For the text-containing cell, return its midpoint in (x, y) coordinate format. 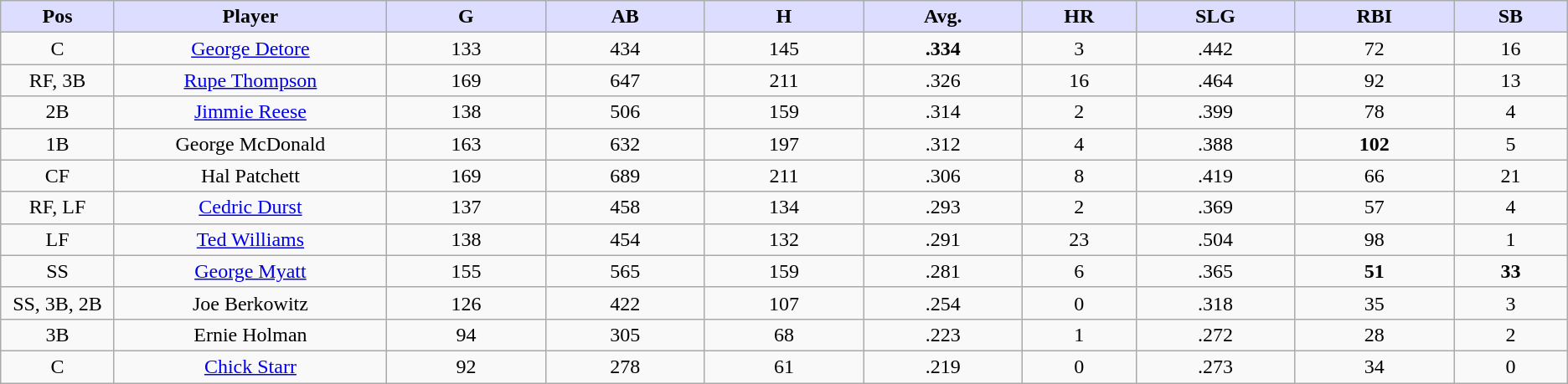
George McDonald (250, 144)
98 (1375, 239)
SS (58, 271)
126 (467, 303)
SS, 3B, 2B (58, 303)
51 (1375, 271)
278 (625, 366)
Rupe Thompson (250, 80)
68 (784, 335)
CF (58, 176)
Avg. (943, 17)
RBI (1375, 17)
647 (625, 80)
.399 (1215, 112)
.306 (943, 176)
.365 (1215, 271)
689 (625, 176)
Player (250, 17)
13 (1511, 80)
.273 (1215, 366)
.318 (1215, 303)
.272 (1215, 335)
137 (467, 207)
163 (467, 144)
.326 (943, 80)
632 (625, 144)
66 (1375, 176)
.219 (943, 366)
.291 (943, 239)
57 (1375, 207)
28 (1375, 335)
Jimmie Reese (250, 112)
.312 (943, 144)
.442 (1215, 49)
.369 (1215, 207)
H (784, 17)
HR (1080, 17)
.464 (1215, 80)
34 (1375, 366)
.504 (1215, 239)
6 (1080, 271)
145 (784, 49)
RF, LF (58, 207)
Hal Patchett (250, 176)
.419 (1215, 176)
454 (625, 239)
.223 (943, 335)
35 (1375, 303)
132 (784, 239)
3B (58, 335)
Pos (58, 17)
565 (625, 271)
Ted Williams (250, 239)
SLG (1215, 17)
134 (784, 207)
.334 (943, 49)
61 (784, 366)
AB (625, 17)
422 (625, 303)
.314 (943, 112)
.293 (943, 207)
1B (58, 144)
102 (1375, 144)
Chick Starr (250, 366)
Ernie Holman (250, 335)
506 (625, 112)
G (467, 17)
Joe Berkowitz (250, 303)
Cedric Durst (250, 207)
155 (467, 271)
.281 (943, 271)
305 (625, 335)
George Myatt (250, 271)
458 (625, 207)
LF (58, 239)
197 (784, 144)
21 (1511, 176)
133 (467, 49)
2B (58, 112)
SB (1511, 17)
434 (625, 49)
33 (1511, 271)
107 (784, 303)
George Detore (250, 49)
8 (1080, 176)
.254 (943, 303)
.388 (1215, 144)
78 (1375, 112)
5 (1511, 144)
94 (467, 335)
23 (1080, 239)
72 (1375, 49)
RF, 3B (58, 80)
